For the text-containing cell, return its midpoint in (x, y) coordinate format. 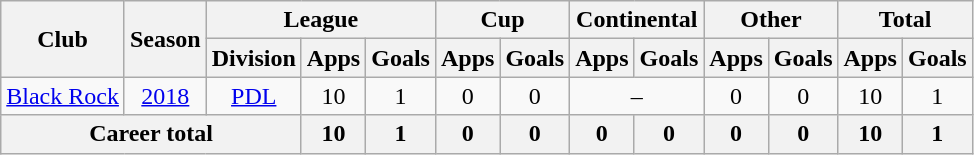
– (637, 96)
Continental (637, 20)
Season (165, 39)
Total (905, 20)
2018 (165, 96)
Career total (152, 134)
Division (254, 58)
PDL (254, 96)
Other (771, 20)
League (320, 20)
Club (63, 39)
Black Rock (63, 96)
Cup (502, 20)
